Capture the cell that displays the provided text and extract its (X, Y) central coordinate. 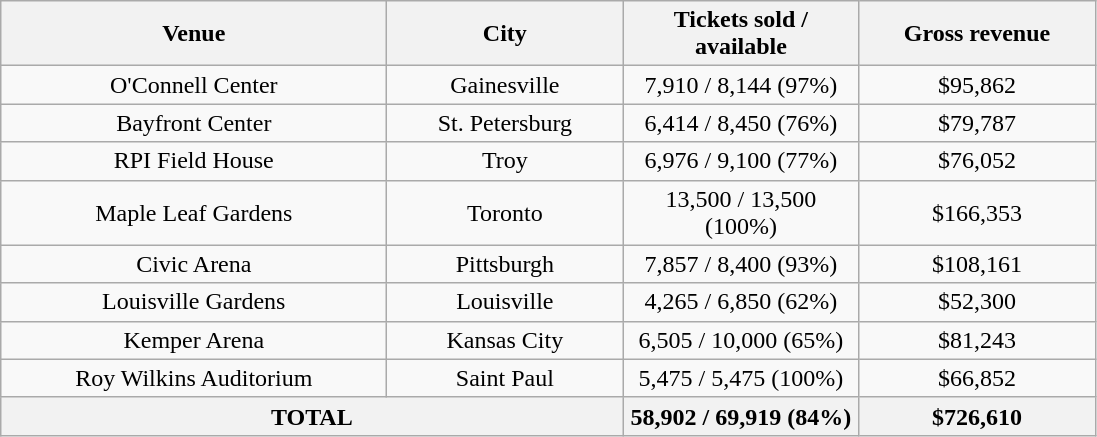
Kansas City (505, 340)
Kemper Arena (194, 340)
Venue (194, 34)
7,910 / 8,144 (97%) (741, 85)
St. Petersburg (505, 123)
Tickets sold / available (741, 34)
6,976 / 9,100 (77%) (741, 161)
Civic Arena (194, 264)
Gross revenue (977, 34)
$726,610 (977, 416)
Bayfront Center (194, 123)
$76,052 (977, 161)
Louisville Gardens (194, 302)
Gainesville (505, 85)
13,500 / 13,500 (100%) (741, 212)
Toronto (505, 212)
O'Connell Center (194, 85)
Saint Paul (505, 378)
7,857 / 8,400 (93%) (741, 264)
$166,353 (977, 212)
$79,787 (977, 123)
$95,862 (977, 85)
$66,852 (977, 378)
Maple Leaf Gardens (194, 212)
5,475 / 5,475 (100%) (741, 378)
$108,161 (977, 264)
Pittsburgh (505, 264)
Louisville (505, 302)
4,265 / 6,850 (62%) (741, 302)
City (505, 34)
Roy Wilkins Auditorium (194, 378)
RPI Field House (194, 161)
6,414 / 8,450 (76%) (741, 123)
$52,300 (977, 302)
TOTAL (312, 416)
$81,243 (977, 340)
58,902 / 69,919 (84%) (741, 416)
Troy (505, 161)
6,505 / 10,000 (65%) (741, 340)
